Provide the (X, Y) coordinate of the cell's center where the given text is located.  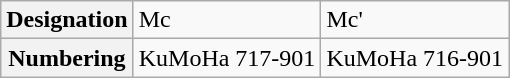
Mc' (415, 20)
Designation (67, 20)
Numbering (67, 58)
KuMoHa 717-901 (227, 58)
Mc (227, 20)
KuMoHa 716-901 (415, 58)
